Determine the (X, Y) coordinate at the center of the cell enclosing the given text.  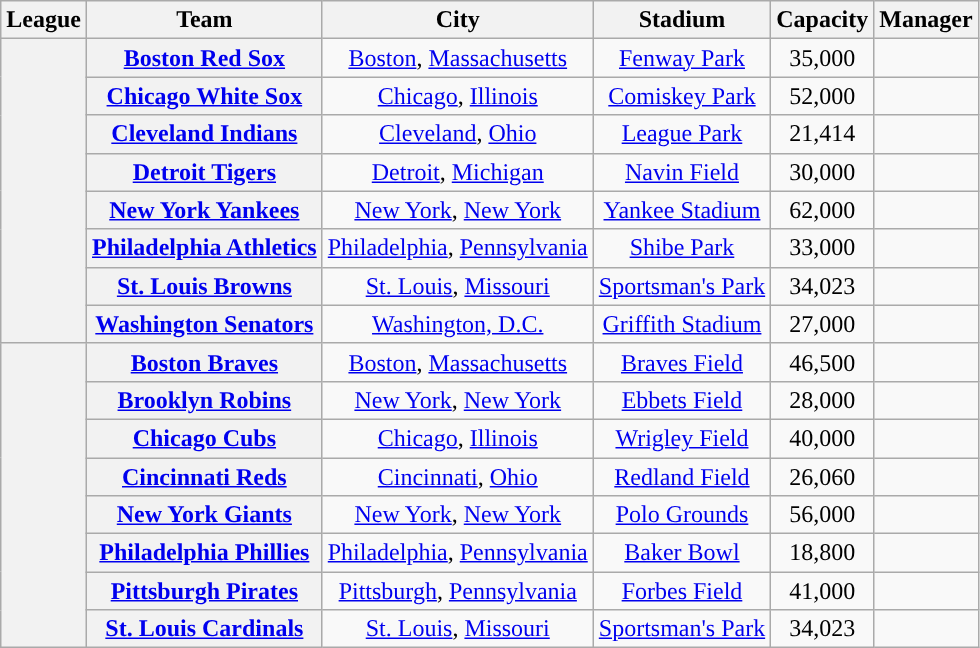
Stadium (682, 20)
Manager (926, 20)
Pittsburgh, Pennsylvania (458, 591)
Washington, D.C. (458, 324)
Forbes Field (682, 591)
Redland Field (682, 477)
League (44, 20)
Wrigley Field (682, 438)
Shibe Park (682, 248)
28,000 (822, 400)
27,000 (822, 324)
Washington Senators (204, 324)
56,000 (822, 515)
Fenway Park (682, 58)
Cleveland Indians (204, 134)
40,000 (822, 438)
35,000 (822, 58)
St. Louis Browns (204, 286)
Navin Field (682, 172)
Team (204, 20)
Cincinnati Reds (204, 477)
Comiskey Park (682, 96)
Cleveland, Ohio (458, 134)
52,000 (822, 96)
Chicago White Sox (204, 96)
Griffith Stadium (682, 324)
City (458, 20)
Baker Bowl (682, 553)
Boston Red Sox (204, 58)
Chicago Cubs (204, 438)
New York Giants (204, 515)
Philadelphia Phillies (204, 553)
Detroit Tigers (204, 172)
46,500 (822, 362)
Capacity (822, 20)
41,000 (822, 591)
62,000 (822, 210)
League Park (682, 134)
New York Yankees (204, 210)
21,414 (822, 134)
Boston Braves (204, 362)
18,800 (822, 553)
Cincinnati, Ohio (458, 477)
Philadelphia Athletics (204, 248)
Detroit, Michigan (458, 172)
Ebbets Field (682, 400)
Pittsburgh Pirates (204, 591)
33,000 (822, 248)
Polo Grounds (682, 515)
26,060 (822, 477)
Brooklyn Robins (204, 400)
30,000 (822, 172)
Braves Field (682, 362)
Yankee Stadium (682, 210)
St. Louis Cardinals (204, 629)
